Extract the (X, Y) coordinate from the center of the cell holding the provided text.  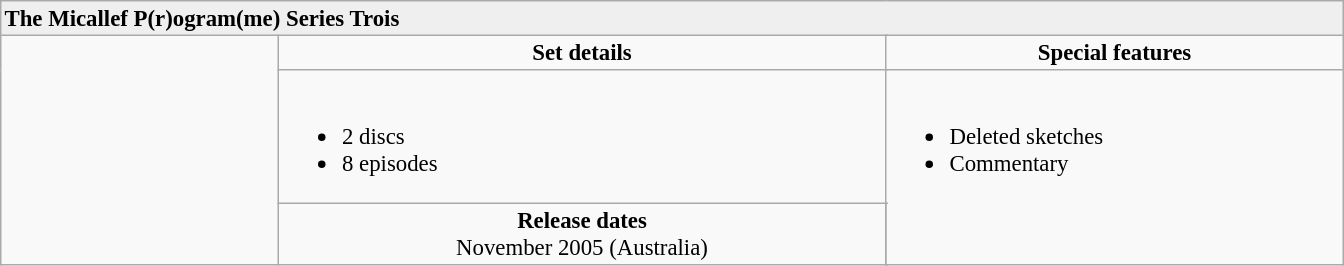
2 discs8 episodes (582, 137)
Set details (582, 52)
Release datesNovember 2005 (Australia) (582, 235)
The Micallef P(r)ogram(me) Series Trois (672, 18)
Special features (1115, 52)
Deleted sketchesCommentary (1115, 168)
